Provide the (X, Y) coordinate of the cell's center where the given text is located.  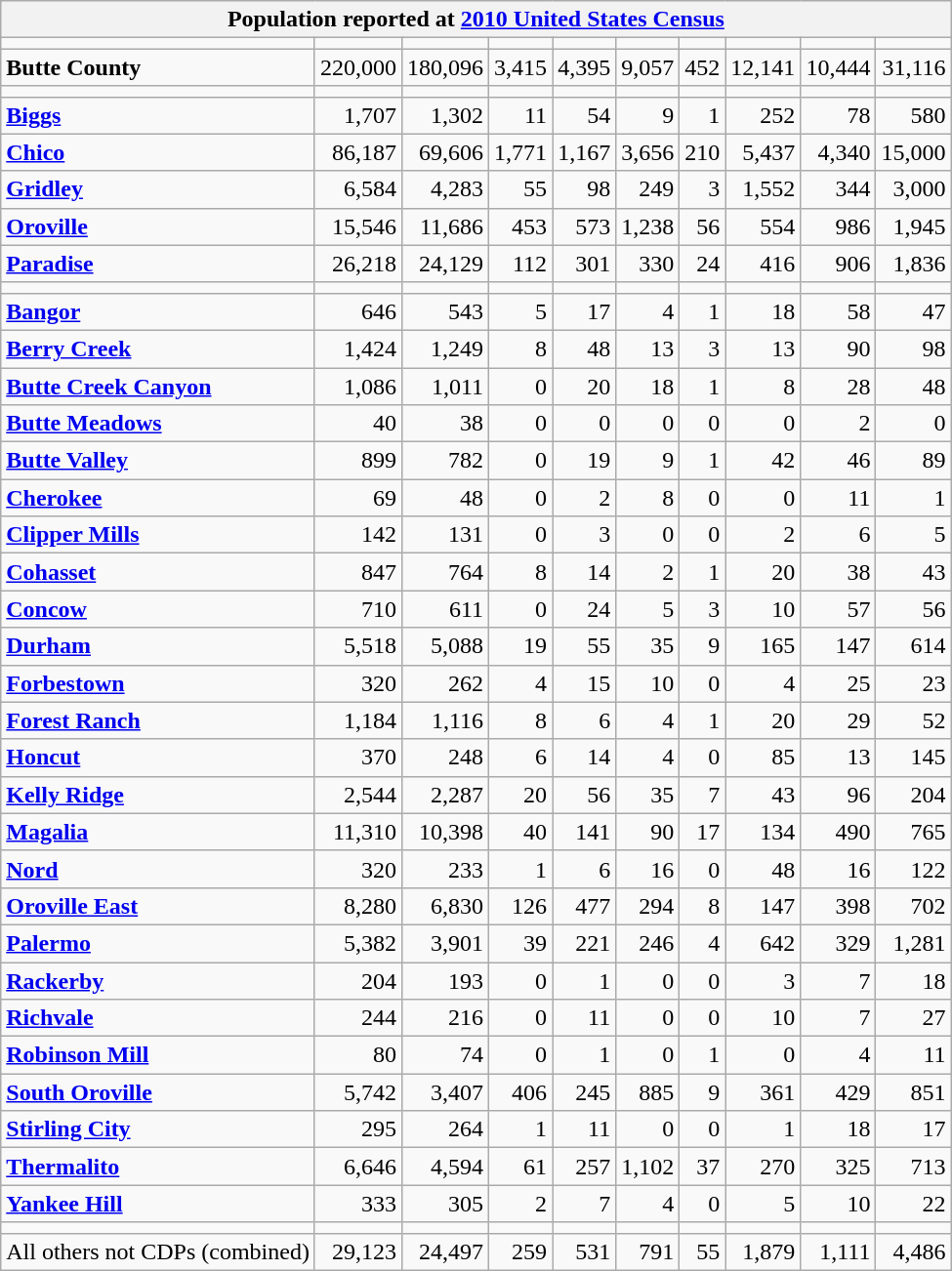
126 (521, 906)
1,879 (764, 1251)
325 (838, 1167)
29 (838, 720)
333 (357, 1204)
1,945 (914, 226)
Berry Creek (158, 348)
69 (357, 498)
233 (445, 869)
851 (914, 1092)
244 (357, 1018)
573 (584, 226)
28 (838, 386)
5,088 (445, 646)
554 (764, 226)
52 (914, 720)
295 (357, 1129)
1,836 (914, 264)
847 (357, 572)
4,395 (584, 67)
Biggs (158, 115)
5,382 (357, 943)
490 (838, 832)
Population reported at 2010 United States Census (476, 20)
24,129 (445, 264)
986 (838, 226)
531 (584, 1251)
4,283 (445, 189)
221 (584, 943)
1,184 (357, 720)
3,407 (445, 1092)
24,497 (445, 1251)
899 (357, 461)
210 (703, 152)
1,249 (445, 348)
Nord (158, 869)
220,000 (357, 67)
15,546 (357, 226)
1,086 (357, 386)
4,486 (914, 1251)
1,102 (648, 1167)
249 (648, 189)
Robinson Mill (158, 1055)
2,287 (445, 795)
11,686 (445, 226)
5,742 (357, 1092)
12,141 (764, 67)
429 (838, 1092)
46 (838, 461)
713 (914, 1167)
89 (914, 461)
3,656 (648, 152)
262 (445, 683)
193 (445, 981)
330 (648, 264)
South Oroville (158, 1092)
Butte Valley (158, 461)
10,444 (838, 67)
1,552 (764, 189)
361 (764, 1092)
78 (838, 115)
Clipper Mills (158, 535)
11,310 (357, 832)
Magalia (158, 832)
764 (445, 572)
122 (914, 869)
86,187 (357, 152)
5,437 (764, 152)
245 (584, 1092)
580 (914, 115)
1,167 (584, 152)
29,123 (357, 1251)
145 (914, 758)
112 (521, 264)
Cohasset (158, 572)
2,544 (357, 795)
885 (648, 1092)
Rackerby (158, 981)
All others not CDPs (combined) (158, 1251)
6,646 (357, 1167)
Butte Creek Canyon (158, 386)
301 (584, 264)
Palermo (158, 943)
4,340 (838, 152)
Richvale (158, 1018)
80 (357, 1055)
54 (584, 115)
252 (764, 115)
74 (445, 1055)
259 (521, 1251)
765 (914, 832)
Thermalito (158, 1167)
141 (584, 832)
791 (648, 1251)
6,584 (357, 189)
15 (584, 683)
398 (838, 906)
370 (357, 758)
69,606 (445, 152)
1,011 (445, 386)
Chico (158, 152)
5,518 (357, 646)
216 (445, 1018)
Bangor (158, 311)
1,281 (914, 943)
15,000 (914, 152)
165 (764, 646)
543 (445, 311)
134 (764, 832)
26,218 (357, 264)
906 (838, 264)
452 (703, 67)
25 (838, 683)
1,116 (445, 720)
Kelly Ridge (158, 795)
Cherokee (158, 498)
3,415 (521, 67)
646 (357, 311)
406 (521, 1092)
453 (521, 226)
642 (764, 943)
Gridley (158, 189)
294 (648, 906)
1,111 (838, 1251)
61 (521, 1167)
Forest Ranch (158, 720)
Butte Meadows (158, 424)
85 (764, 758)
702 (914, 906)
246 (648, 943)
1,302 (445, 115)
9,057 (648, 67)
305 (445, 1204)
37 (703, 1167)
Yankee Hill (158, 1204)
58 (838, 311)
1,771 (521, 152)
4,594 (445, 1167)
8,280 (357, 906)
39 (521, 943)
Butte County (158, 67)
Oroville East (158, 906)
248 (445, 758)
96 (838, 795)
Honcut (158, 758)
47 (914, 311)
142 (357, 535)
Paradise (158, 264)
3,901 (445, 943)
180,096 (445, 67)
1,424 (357, 348)
131 (445, 535)
257 (584, 1167)
57 (838, 609)
31,116 (914, 67)
Forbestown (158, 683)
Durham (158, 646)
1,707 (357, 115)
22 (914, 1204)
614 (914, 646)
10,398 (445, 832)
264 (445, 1129)
Concow (158, 609)
6,830 (445, 906)
Stirling City (158, 1129)
344 (838, 189)
710 (357, 609)
782 (445, 461)
416 (764, 264)
27 (914, 1018)
3,000 (914, 189)
Oroville (158, 226)
329 (838, 943)
42 (764, 461)
477 (584, 906)
1,238 (648, 226)
611 (445, 609)
23 (914, 683)
270 (764, 1167)
